Search for the cell housing the specified text and yield its (X, Y) center coordinate. 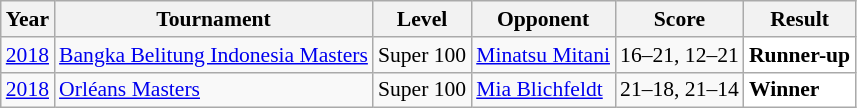
Year (28, 19)
Runner-up (800, 55)
Opponent (543, 19)
Mia Blichfeldt (543, 90)
Tournament (214, 19)
Orléans Masters (214, 90)
Level (422, 19)
Result (800, 19)
Minatsu Mitani (543, 55)
Bangka Belitung Indonesia Masters (214, 55)
Score (680, 19)
Winner (800, 90)
16–21, 12–21 (680, 55)
21–18, 21–14 (680, 90)
